Return the [x, y] coordinate for the center point of the cell that contains the specified text.  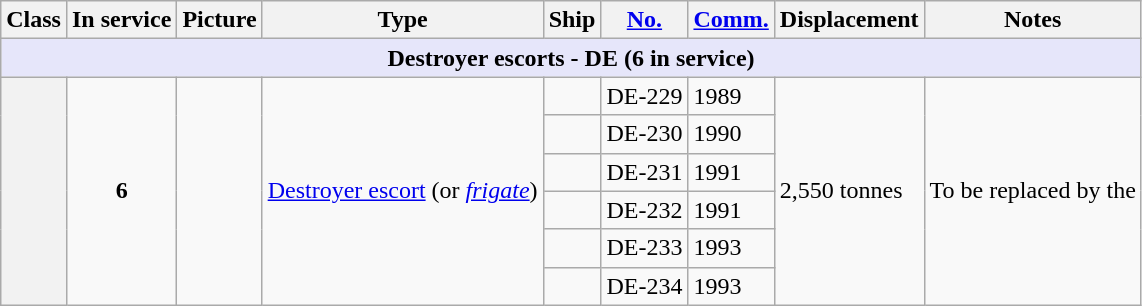
No. [644, 20]
6 [121, 191]
Type [402, 20]
1989 [731, 96]
2,550 tonnes [849, 191]
Picture [220, 20]
To be replaced by the [1032, 191]
1990 [731, 134]
DE-232 [644, 210]
DE-229 [644, 96]
Destroyer escorts - DE (6 in service) [572, 58]
DE-231 [644, 172]
Ship [572, 20]
In service [121, 20]
Displacement [849, 20]
Class [34, 20]
DE-230 [644, 134]
Destroyer escort (or frigate) [402, 191]
DE-233 [644, 248]
DE-234 [644, 286]
Comm. [731, 20]
Notes [1032, 20]
